Scan for the cell matching the given text and deliver its [X, Y] coordinate at center. 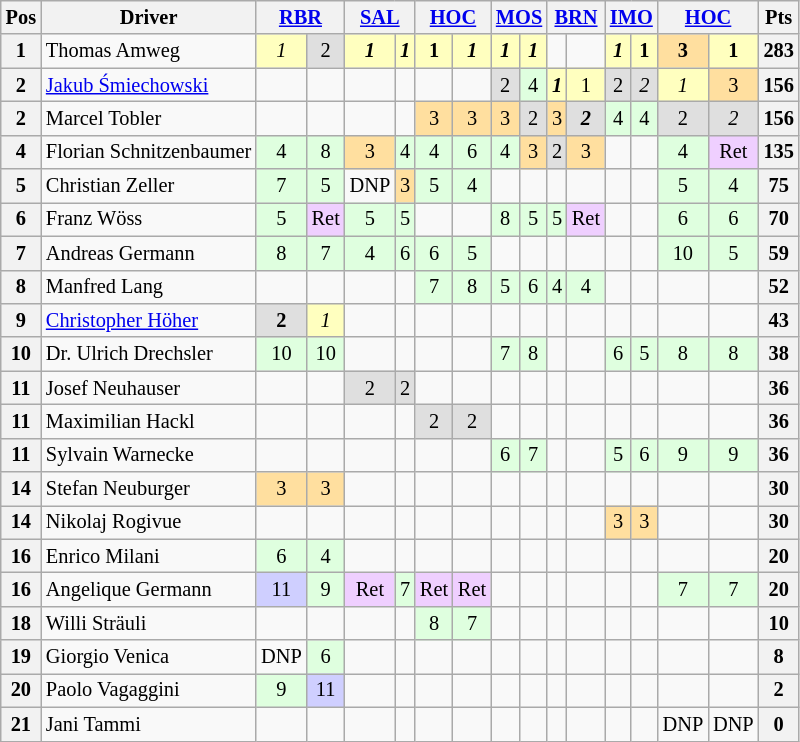
Pts [779, 17]
38 [779, 354]
IMO [632, 17]
Thomas Amweg [148, 51]
Josef Neuhauser [148, 388]
SAL [380, 17]
Franz Wöss [148, 219]
Paolo Vagaggini [148, 690]
52 [779, 287]
Florian Schnitzenbaumer [148, 152]
Marcel Tobler [148, 118]
Willi Sträuli [148, 623]
Andreas Germann [148, 253]
RBR [300, 17]
MOS [519, 17]
19 [21, 657]
59 [779, 253]
Dr. Ulrich Drechsler [148, 354]
Christopher Höher [148, 320]
Driver [148, 17]
70 [779, 219]
Jakub Śmiechowski [148, 85]
Christian Zeller [148, 186]
75 [779, 186]
Stefan Neuburger [148, 489]
BRN [576, 17]
135 [779, 152]
0 [779, 724]
Angelique Germann [148, 589]
Jani Tammi [148, 724]
Nikolaj Rogivue [148, 522]
Manfred Lang [148, 287]
Maximilian Hackl [148, 421]
21 [21, 724]
Giorgio Venica [148, 657]
Sylvain Warnecke [148, 455]
283 [779, 51]
43 [779, 320]
18 [21, 623]
Enrico Milani [148, 556]
Pos [21, 17]
